Determine the [x, y] coordinate at the center of the cell enclosing the given text.  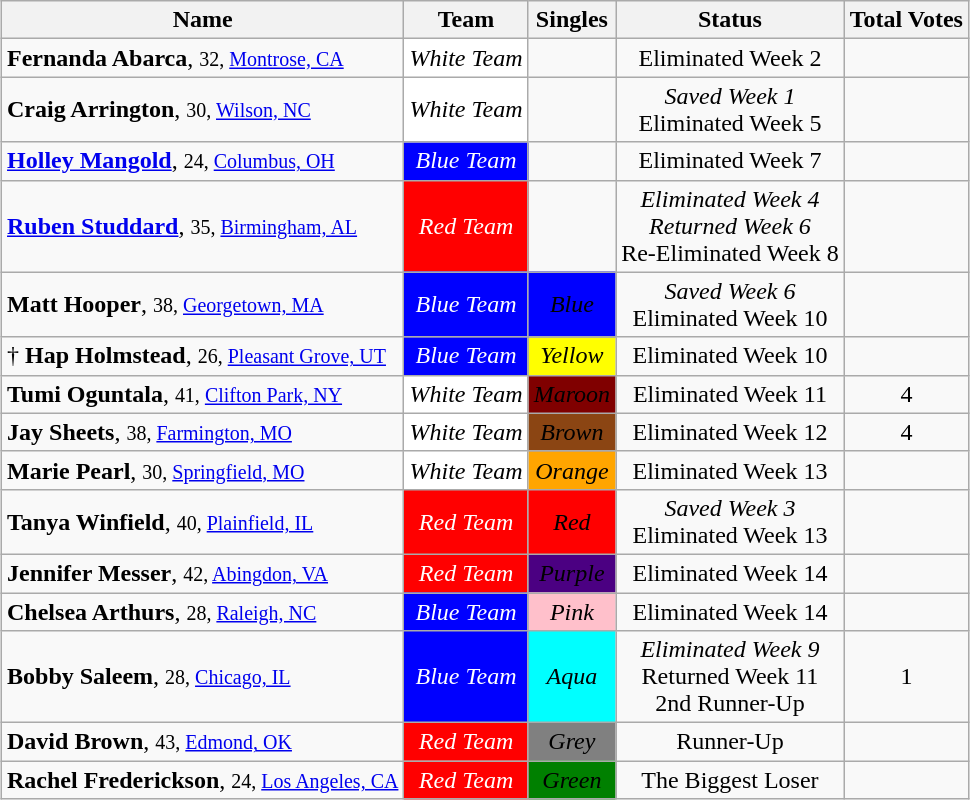
Purple [572, 573]
Grey [572, 742]
† Hap Holmstead, 26, Pleasant Grove, UT [203, 356]
Team [466, 20]
Tanya Winfield, 40, Plainfield, IL [203, 522]
Saved Week 6Eliminated Week 10 [730, 304]
Name [203, 20]
Eliminated Week 7 [730, 161]
Brown [572, 432]
Matt Hooper, 38, Georgetown, MA [203, 304]
Holley Mangold, 24, Columbus, OH [203, 161]
Orange [572, 470]
Saved Week 1Eliminated Week 5 [730, 110]
Eliminated Week 4Returned Week 6Re-Eliminated Week 8 [730, 226]
Eliminated Week 2 [730, 58]
Jennifer Messer, 42, Abingdon, VA [203, 573]
Fernanda Abarca, 32, Montrose, CA [203, 58]
Eliminated Week 13 [730, 470]
Eliminated Week 12 [730, 432]
Eliminated Week 11 [730, 394]
Chelsea Arthurs, 28, Raleigh, NC [203, 611]
Saved Week 3Eliminated Week 13 [730, 522]
Singles [572, 20]
Ruben Studdard, 35, Birmingham, AL [203, 226]
Green [572, 780]
Craig Arrington, 30, Wilson, NC [203, 110]
Bobby Saleem, 28, Chicago, IL [203, 677]
Jay Sheets, 38, Farmington, MO [203, 432]
Red [572, 522]
Maroon [572, 394]
Status [730, 20]
David Brown, 43, Edmond, OK [203, 742]
Eliminated Week 10 [730, 356]
The Biggest Loser [730, 780]
Tumi Oguntala, 41, Clifton Park, NY [203, 394]
1 [906, 677]
Aqua [572, 677]
Blue [572, 304]
Runner-Up [730, 742]
Eliminated Week 9Returned Week 112nd Runner-Up [730, 677]
Yellow [572, 356]
Rachel Frederickson, 24, Los Angeles, CA [203, 780]
Pink [572, 611]
Marie Pearl, 30, Springfield, MO [203, 470]
Total Votes [906, 20]
